Pinpoint the cell where the given text exists, returning its [x, y] midpoint coordinate. 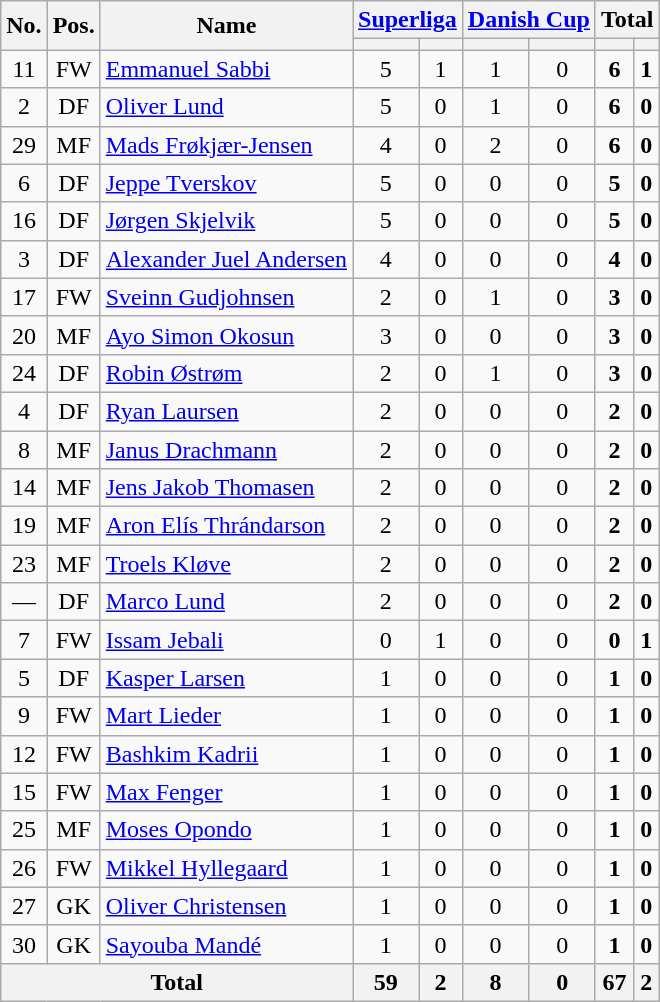
Alexander Juel Andersen [226, 259]
24 [24, 373]
Oliver Lund [226, 107]
Mart Lieder [226, 716]
Troels Kløve [226, 564]
Oliver Christensen [226, 906]
25 [24, 830]
27 [24, 906]
17 [24, 297]
Marco Lund [226, 602]
Emmanuel Sabbi [226, 69]
Pos. [74, 26]
Danish Cup [528, 20]
Aron Elís Thrándarson [226, 526]
7 [24, 640]
Ryan Laursen [226, 411]
14 [24, 488]
Mads Frøkjær-Jensen [226, 145]
16 [24, 221]
Sayouba Mandé [226, 944]
Bashkim Kadrii [226, 754]
30 [24, 944]
23 [24, 564]
— [24, 602]
Jørgen Skjelvik [226, 221]
Jeppe Tverskov [226, 183]
Robin Østrøm [226, 373]
Mikkel Hyllegaard [226, 868]
Moses Opondo [226, 830]
Max Fenger [226, 792]
26 [24, 868]
Sveinn Gudjohnsen [226, 297]
Janus Drachmann [226, 449]
20 [24, 335]
Ayo Simon Okosun [226, 335]
11 [24, 69]
29 [24, 145]
15 [24, 792]
12 [24, 754]
67 [614, 982]
59 [386, 982]
No. [24, 26]
Jens Jakob Thomasen [226, 488]
Superliga [408, 20]
Issam Jebali [226, 640]
19 [24, 526]
Name [226, 26]
Kasper Larsen [226, 678]
9 [24, 716]
